Extract the [X, Y] coordinate from the center of the cell holding the provided text.  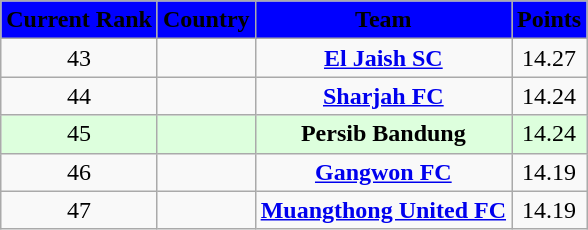
Sharjah FC [383, 96]
Muangthong United FC [383, 210]
Points [550, 20]
Gangwon FC [383, 172]
Team [383, 20]
46 [80, 172]
Country [206, 20]
14.27 [550, 58]
43 [80, 58]
Current Rank [80, 20]
47 [80, 210]
El Jaish SC [383, 58]
45 [80, 134]
44 [80, 96]
Persib Bandung [383, 134]
